Identify which cell holds the provided text, then report its [X, Y] central coordinate. 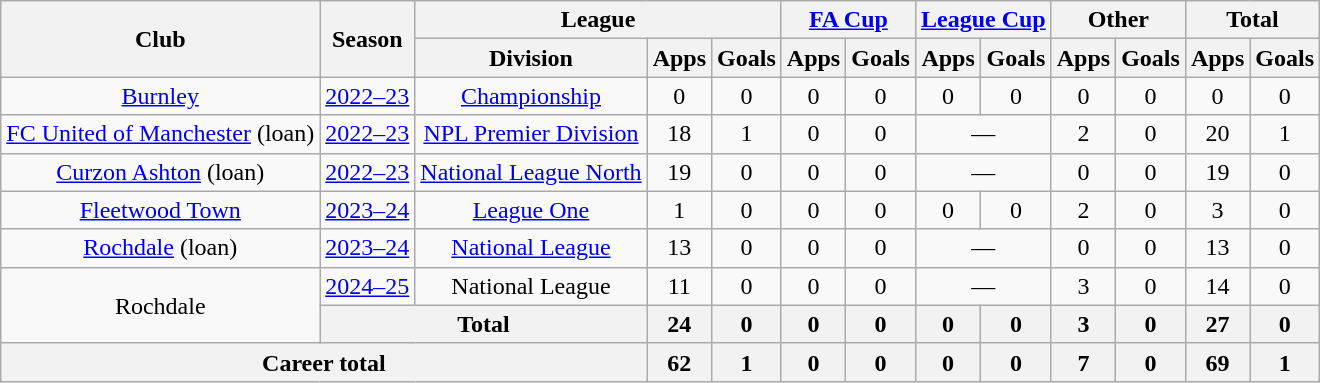
League One [531, 210]
Division [531, 58]
League [598, 20]
7 [1083, 362]
Burnley [160, 96]
League Cup [983, 20]
14 [1217, 286]
69 [1217, 362]
24 [679, 324]
FA Cup [848, 20]
11 [679, 286]
18 [679, 134]
2024–25 [368, 286]
NPL Premier Division [531, 134]
Other [1118, 20]
Club [160, 39]
20 [1217, 134]
Fleetwood Town [160, 210]
FC United of Manchester (loan) [160, 134]
Curzon Ashton (loan) [160, 172]
National League North [531, 172]
62 [679, 362]
27 [1217, 324]
Rochdale [160, 305]
Championship [531, 96]
Rochdale (loan) [160, 248]
Career total [324, 362]
Season [368, 39]
